Find where the given text appears and provide that cell's center as (x, y) coordinate. 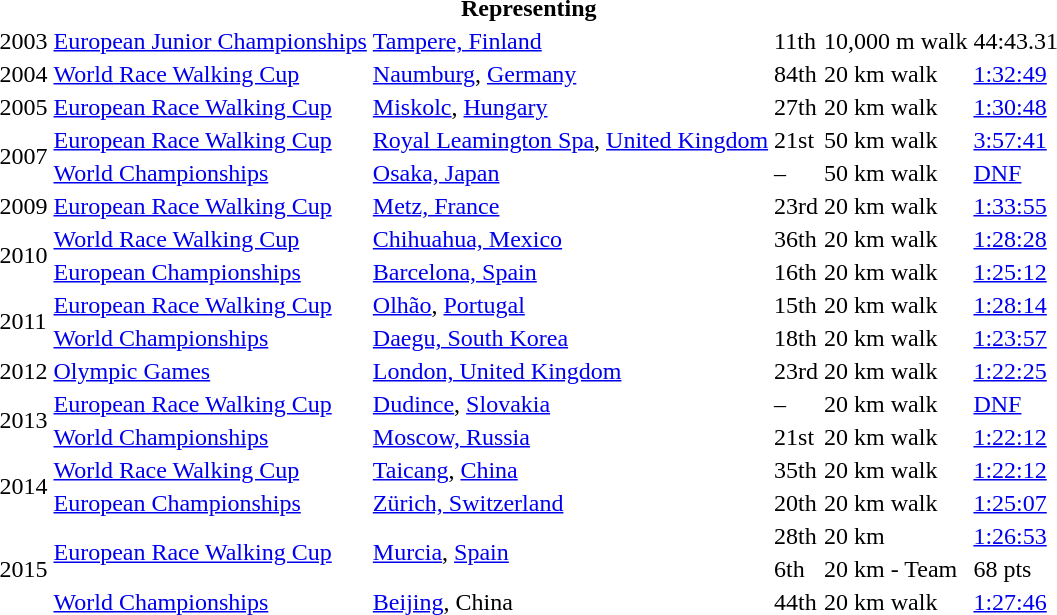
20th (796, 503)
15th (796, 305)
Daegu, South Korea (570, 338)
Chihuahua, Mexico (570, 239)
Tampere, Finland (570, 41)
Barcelona, Spain (570, 272)
Zürich, Switzerland (570, 503)
18th (796, 338)
6th (796, 569)
London, United Kingdom (570, 371)
28th (796, 536)
27th (796, 107)
35th (796, 470)
Dudince, Slovakia (570, 404)
Royal Leamington Spa, United Kingdom (570, 140)
36th (796, 239)
20 km (896, 536)
Miskolc, Hungary (570, 107)
10,000 m walk (896, 41)
Olhão, Portugal (570, 305)
Olympic Games (210, 371)
Moscow, Russia (570, 437)
Murcia, Spain (570, 552)
European Junior Championships (210, 41)
11th (796, 41)
Metz, France (570, 206)
Taicang, China (570, 470)
16th (796, 272)
Osaka, Japan (570, 173)
Naumburg, Germany (570, 74)
20 km - Team (896, 569)
84th (796, 74)
